Pinpoint the cell where the given text exists, returning its (x, y) midpoint coordinate. 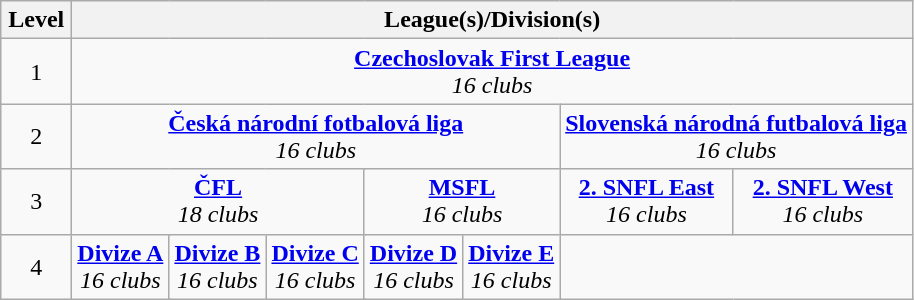
Česká národní fotbalová liga16 clubs (316, 136)
1 (36, 72)
League(s)/Division(s) (492, 20)
4 (36, 266)
Divize D16 clubs (413, 266)
Slovenská národná futbalová liga16 clubs (736, 136)
2. SNFL East16 clubs (646, 202)
Level (36, 20)
2. SNFL West16 clubs (822, 202)
Divize C16 clubs (315, 266)
Divize B16 clubs (218, 266)
Divize A16 clubs (120, 266)
2 (36, 136)
3 (36, 202)
Czechoslovak First League16 clubs (492, 72)
Divize E16 clubs (512, 266)
MSFL16 clubs (462, 202)
ČFL18 clubs (218, 202)
